Locate the cell with the specified text and output its (x, y) center coordinate. 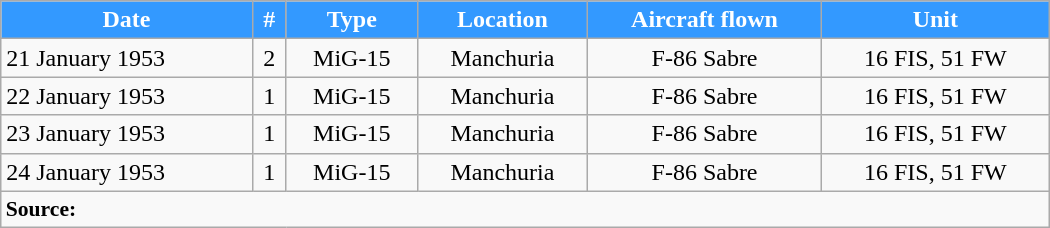
Aircraft flown (705, 20)
Date (126, 20)
Unit (935, 20)
Location (502, 20)
22 January 1953 (126, 96)
2 (269, 58)
23 January 1953 (126, 134)
Type (352, 20)
Source: (525, 209)
24 January 1953 (126, 172)
21 January 1953 (126, 58)
# (269, 20)
